Search for the cell housing the specified text and yield its [X, Y] center coordinate. 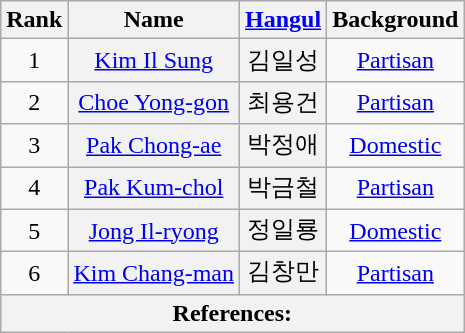
Choe Yong-gon [154, 102]
6 [34, 274]
Jong Il-ryong [154, 230]
정일룡 [284, 230]
Kim Il Sung [154, 60]
Rank [34, 20]
5 [34, 230]
3 [34, 146]
4 [34, 188]
최용건 [284, 102]
Pak Kum-chol [154, 188]
Hangul [284, 20]
Kim Chang-man [154, 274]
References: [232, 313]
2 [34, 102]
Pak Chong-ae [154, 146]
Background [396, 20]
박금철 [284, 188]
1 [34, 60]
김창만 [284, 274]
Name [154, 20]
박정애 [284, 146]
김일성 [284, 60]
